Extract the (X, Y) coordinate from the center of the cell holding the provided text.  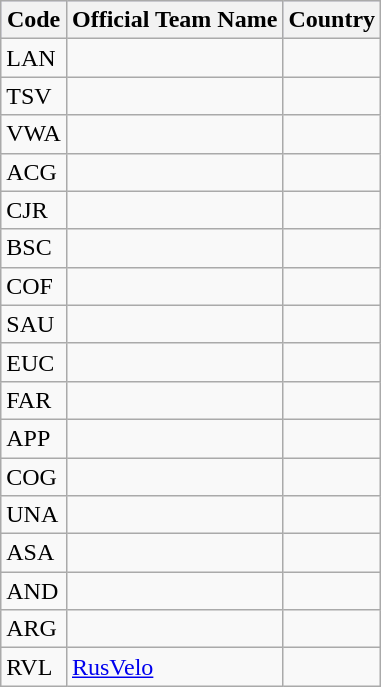
EUC (34, 362)
Official Team Name (174, 20)
COG (34, 477)
APP (34, 438)
CJR (34, 210)
TSV (34, 96)
AND (34, 591)
BSC (34, 248)
ARG (34, 629)
Country (332, 20)
VWA (34, 134)
RusVelo (174, 667)
COF (34, 286)
FAR (34, 400)
SAU (34, 324)
RVL (34, 667)
ASA (34, 553)
LAN (34, 58)
Code (34, 20)
UNA (34, 515)
ACG (34, 172)
